Search for the cell housing the specified text and yield its (X, Y) center coordinate. 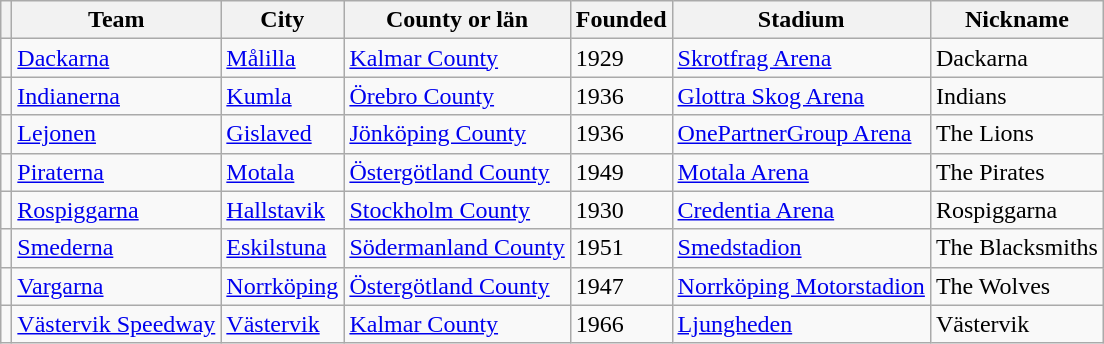
Stockholm County (457, 210)
Team (116, 20)
Västervik Speedway (116, 324)
Skrotfrag Arena (801, 58)
Södermanland County (457, 248)
Målilla (282, 58)
Credentia Arena (801, 210)
Gislaved (282, 134)
Piraterna (116, 172)
1929 (621, 58)
Glottra Skog Arena (801, 96)
Stadium (801, 20)
County or län (457, 20)
Norrköping Motorstadion (801, 286)
Jönköping County (457, 134)
Motala (282, 172)
OnePartnerGroup Arena (801, 134)
1930 (621, 210)
Lejonen (116, 134)
City (282, 20)
Ljungheden (801, 324)
1966 (621, 324)
1947 (621, 286)
Nickname (1016, 20)
1951 (621, 248)
Vargarna (116, 286)
The Blacksmiths (1016, 248)
Kumla (282, 96)
Indians (1016, 96)
Smedstadion (801, 248)
Norrköping (282, 286)
The Pirates (1016, 172)
Indianerna (116, 96)
Founded (621, 20)
Motala Arena (801, 172)
Örebro County (457, 96)
The Wolves (1016, 286)
The Lions (1016, 134)
Hallstavik (282, 210)
Smederna (116, 248)
Eskilstuna (282, 248)
1949 (621, 172)
